Search for the cell housing the specified text and yield its (X, Y) center coordinate. 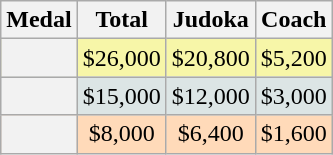
$6,400 (210, 134)
$8,000 (122, 134)
Coach (294, 20)
Medal (39, 20)
Total (122, 20)
$3,000 (294, 96)
$1,600 (294, 134)
$12,000 (210, 96)
$15,000 (122, 96)
$26,000 (122, 58)
Judoka (210, 20)
$5,200 (294, 58)
$20,800 (210, 58)
